Output the [X, Y] coordinate of the center of the cell containing the given text.  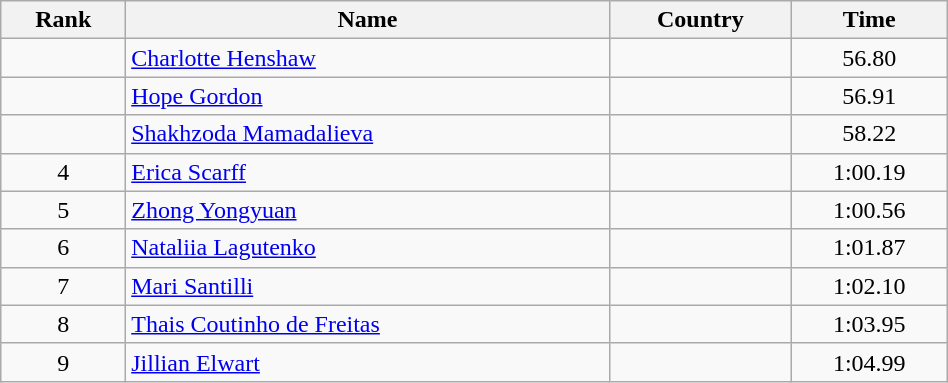
58.22 [869, 134]
56.80 [869, 58]
1:03.95 [869, 324]
Jillian Elwart [368, 362]
Charlotte Henshaw [368, 58]
Country [700, 20]
Erica Scarff [368, 172]
Rank [64, 20]
Thais Coutinho de Freitas [368, 324]
8 [64, 324]
Nataliia Lagutenko [368, 248]
Zhong Yongyuan [368, 210]
7 [64, 286]
4 [64, 172]
Hope Gordon [368, 96]
1:02.10 [869, 286]
1:01.87 [869, 248]
6 [64, 248]
5 [64, 210]
56.91 [869, 96]
Time [869, 20]
Name [368, 20]
Mari Santilli [368, 286]
Shakhzoda Mamadalieva [368, 134]
1:00.56 [869, 210]
1:04.99 [869, 362]
9 [64, 362]
1:00.19 [869, 172]
